Scan for the cell matching the given text and deliver its [x, y] coordinate at center. 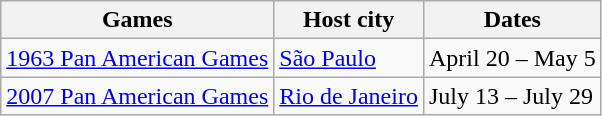
April 20 – May 5 [512, 58]
1963 Pan American Games [138, 58]
2007 Pan American Games [138, 96]
Rio de Janeiro [349, 96]
Dates [512, 20]
July 13 – July 29 [512, 96]
São Paulo [349, 58]
Games [138, 20]
Host city [349, 20]
